Identify which cell holds the provided text, then report its [X, Y] central coordinate. 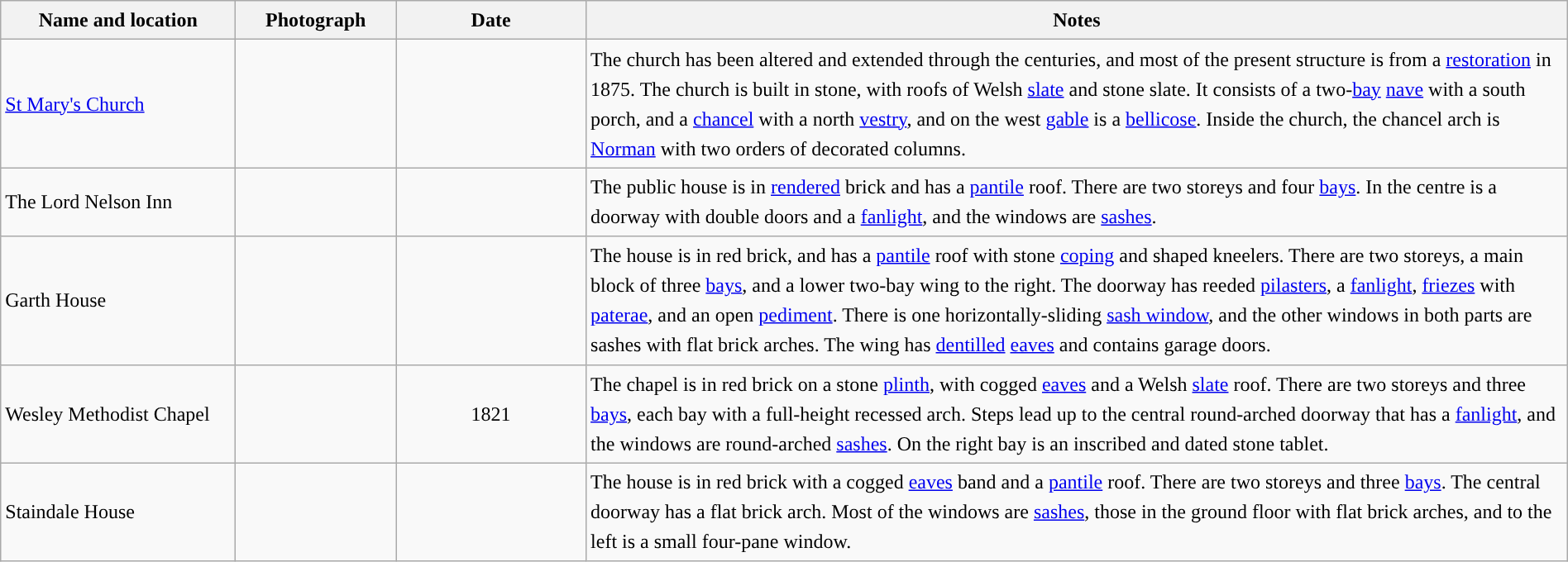
Garth House [118, 301]
Photograph [316, 20]
Date [491, 20]
Wesley Methodist Chapel [118, 413]
Staindale House [118, 512]
St Mary's Church [118, 104]
Name and location [118, 20]
The Lord Nelson Inn [118, 202]
1821 [491, 413]
Notes [1077, 20]
